Extract the (X, Y) coordinate from the center of the cell holding the provided text.  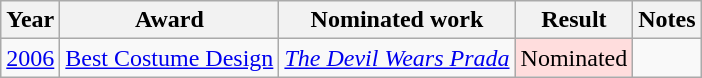
Notes (667, 20)
Best Costume Design (170, 58)
Nominated work (397, 20)
2006 (30, 58)
Nominated (574, 58)
Result (574, 20)
Award (170, 20)
Year (30, 20)
The Devil Wears Prada (397, 58)
